Pinpoint the cell where the given text exists, returning its (X, Y) midpoint coordinate. 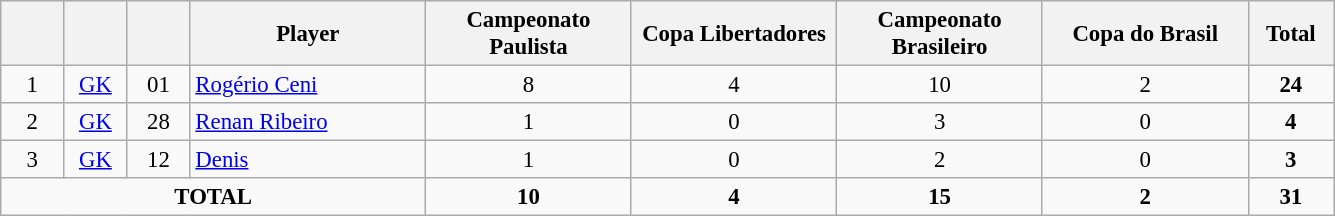
Copa Libertadores (734, 34)
8 (529, 85)
01 (158, 85)
Total (1291, 34)
31 (1291, 197)
Renan Ribeiro (308, 122)
12 (158, 160)
24 (1291, 85)
TOTAL (214, 197)
15 (940, 197)
28 (158, 122)
Rogério Ceni (308, 85)
Copa do Brasil (1145, 34)
Player (308, 34)
Campeonato Brasileiro (940, 34)
Campeonato Paulista (529, 34)
Denis (308, 160)
